Pinpoint the cell where the given text exists, returning its (X, Y) midpoint coordinate. 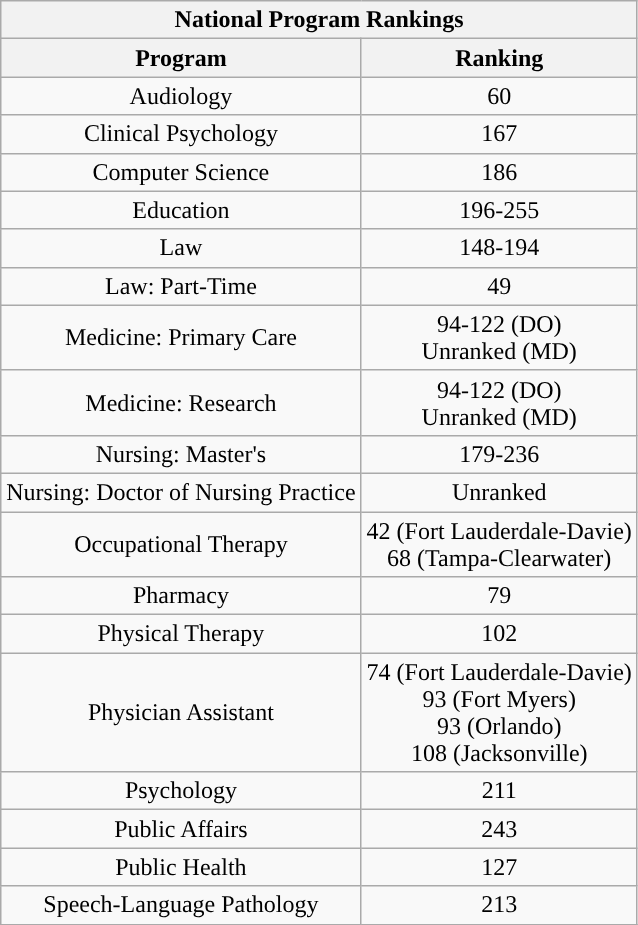
Physical Therapy (181, 634)
Ranking (499, 58)
Law (181, 248)
148-194 (499, 248)
Occupational Therapy (181, 544)
42 (Fort Lauderdale-Davie)68 (Tampa-Clearwater) (499, 544)
Public Affairs (181, 829)
49 (499, 286)
102 (499, 634)
Medicine: Primary Care (181, 338)
74 (Fort Lauderdale-Davie)93 (Fort Myers)93 (Orlando)108 (Jacksonville) (499, 712)
196-255 (499, 210)
Unranked (499, 492)
167 (499, 134)
Computer Science (181, 172)
Speech-Language Pathology (181, 905)
179-236 (499, 454)
Psychology (181, 791)
Physician Assistant (181, 712)
79 (499, 596)
Nursing: Master's (181, 454)
211 (499, 791)
Public Health (181, 867)
Audiology (181, 96)
213 (499, 905)
Clinical Psychology (181, 134)
60 (499, 96)
National Program Rankings (320, 20)
Nursing: Doctor of Nursing Practice (181, 492)
Medicine: Research (181, 402)
243 (499, 829)
127 (499, 867)
Program (181, 58)
Law: Part-Time (181, 286)
186 (499, 172)
Pharmacy (181, 596)
Education (181, 210)
